Search for the cell housing the specified text and yield its (X, Y) center coordinate. 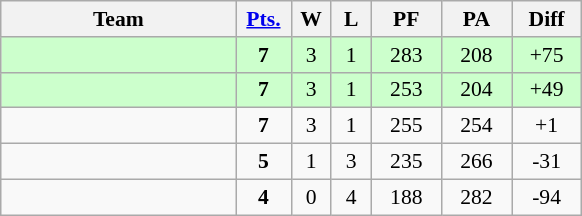
188 (406, 197)
208 (476, 55)
-31 (547, 162)
235 (406, 162)
+1 (547, 126)
Diff (547, 19)
254 (476, 126)
5 (264, 162)
+75 (547, 55)
204 (476, 90)
Pts. (264, 19)
PF (406, 19)
253 (406, 90)
+49 (547, 90)
255 (406, 126)
266 (476, 162)
PA (476, 19)
0 (311, 197)
Team (118, 19)
-94 (547, 197)
L (351, 19)
282 (476, 197)
283 (406, 55)
W (311, 19)
